Search for the cell housing the specified text and yield its [X, Y] center coordinate. 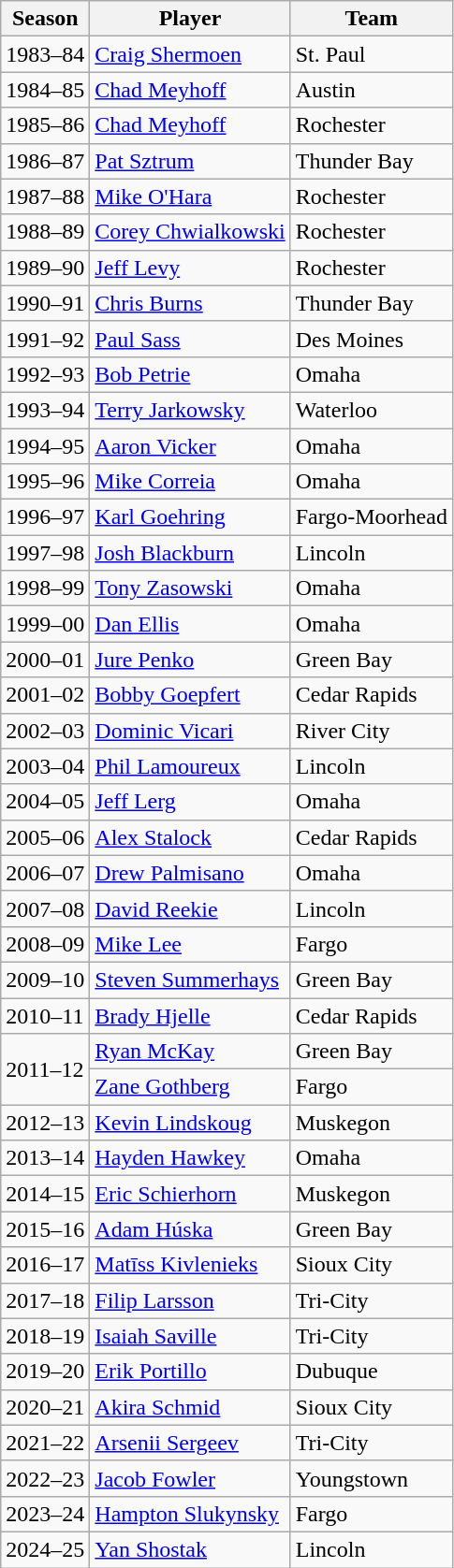
St. Paul [371, 54]
Hayden Hawkey [190, 1158]
1984–85 [45, 90]
Drew Palmisano [190, 873]
Adam Húska [190, 1229]
1995–96 [45, 482]
Josh Blackburn [190, 553]
Dan Ellis [190, 624]
2006–07 [45, 873]
Erik Portillo [190, 1372]
Chris Burns [190, 303]
2015–16 [45, 1229]
2021–22 [45, 1443]
2009–10 [45, 980]
Matīss Kivlenieks [190, 1265]
Kevin Lindskoug [190, 1123]
1998–99 [45, 588]
2014–15 [45, 1194]
1991–92 [45, 339]
Akira Schmid [190, 1407]
1986–87 [45, 161]
Hampton Slukynsky [190, 1514]
Des Moines [371, 339]
Brady Hjelle [190, 1015]
Dominic Vicari [190, 731]
Mike O'Hara [190, 196]
Waterloo [371, 410]
Jeff Lerg [190, 802]
Arsenii Sergeev [190, 1443]
Zane Gothberg [190, 1087]
Fargo-Moorhead [371, 517]
Jure Penko [190, 660]
1999–00 [45, 624]
Phil Lamoureux [190, 766]
2001–02 [45, 695]
1983–84 [45, 54]
Austin [371, 90]
Corey Chwialkowski [190, 232]
Alex Stalock [190, 837]
1994–95 [45, 446]
Filip Larsson [190, 1300]
1989–90 [45, 268]
2016–17 [45, 1265]
1993–94 [45, 410]
Dubuque [371, 1372]
2017–18 [45, 1300]
David Reekie [190, 908]
Tony Zasowski [190, 588]
Ryan McKay [190, 1052]
Eric Schierhorn [190, 1194]
1992–93 [45, 374]
2024–25 [45, 1549]
2000–01 [45, 660]
1987–88 [45, 196]
River City [371, 731]
2020–21 [45, 1407]
Isaiah Saville [190, 1336]
2019–20 [45, 1372]
Karl Goehring [190, 517]
Pat Sztrum [190, 161]
2011–12 [45, 1069]
Jacob Fowler [190, 1478]
Aaron Vicker [190, 446]
Paul Sass [190, 339]
Craig Shermoen [190, 54]
Season [45, 19]
Youngstown [371, 1478]
Steven Summerhays [190, 980]
Mike Lee [190, 944]
2002–03 [45, 731]
Mike Correia [190, 482]
2003–04 [45, 766]
2012–13 [45, 1123]
1988–89 [45, 232]
Bob Petrie [190, 374]
1990–91 [45, 303]
Player [190, 19]
Terry Jarkowsky [190, 410]
Jeff Levy [190, 268]
2022–23 [45, 1478]
Team [371, 19]
1996–97 [45, 517]
Yan Shostak [190, 1549]
1997–98 [45, 553]
2005–06 [45, 837]
1985–86 [45, 125]
2010–11 [45, 1015]
2013–14 [45, 1158]
Bobby Goepfert [190, 695]
2008–09 [45, 944]
2004–05 [45, 802]
2018–19 [45, 1336]
2007–08 [45, 908]
2023–24 [45, 1514]
